Find where the given text appears and provide that cell's center as (X, Y) coordinate. 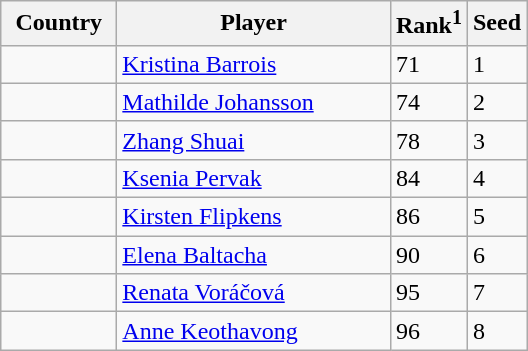
Kirsten Flipkens (254, 217)
90 (428, 255)
Kristina Barrois (254, 64)
96 (428, 331)
Anne Keothavong (254, 331)
78 (428, 140)
6 (496, 255)
Player (254, 24)
Elena Baltacha (254, 255)
Rank1 (428, 24)
8 (496, 331)
71 (428, 64)
Mathilde Johansson (254, 102)
3 (496, 140)
84 (428, 178)
1 (496, 64)
Renata Voráčová (254, 293)
Country (59, 24)
5 (496, 217)
4 (496, 178)
2 (496, 102)
Seed (496, 24)
86 (428, 217)
Ksenia Pervak (254, 178)
Zhang Shuai (254, 140)
7 (496, 293)
74 (428, 102)
95 (428, 293)
